Capture the cell that displays the provided text and extract its (x, y) central coordinate. 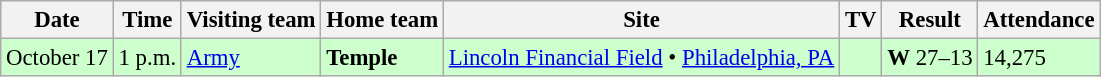
Lincoln Financial Field • Philadelphia, PA (641, 58)
Army (250, 58)
Result (930, 20)
Temple (382, 58)
Attendance (1039, 20)
14,275 (1039, 58)
October 17 (57, 58)
W 27–13 (930, 58)
1 p.m. (147, 58)
Time (147, 20)
Date (57, 20)
Home team (382, 20)
TV (861, 20)
Site (641, 20)
Visiting team (250, 20)
